Extract the (x, y) coordinate from the center of the cell holding the provided text.  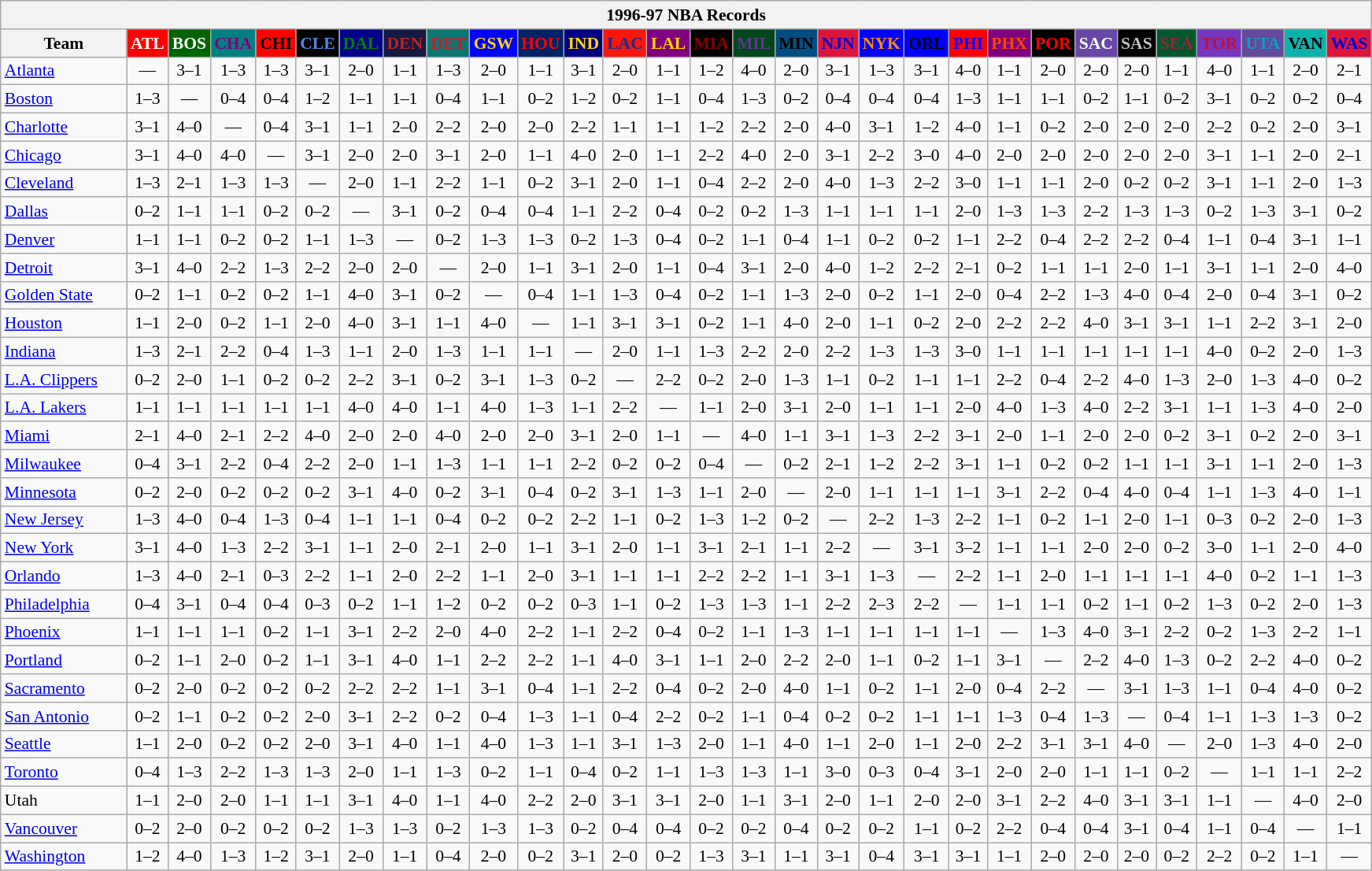
Toronto (64, 773)
DAL (361, 43)
Seattle (64, 744)
New York (64, 548)
Cleveland (64, 183)
NYK (882, 43)
Team (64, 43)
Charlotte (64, 128)
San Antonio (64, 717)
CHI (276, 43)
L.A. Lakers (64, 408)
DET (449, 43)
LAC (625, 43)
TOR (1220, 43)
Boston (64, 99)
SAS (1137, 43)
SAC (1096, 43)
Golden State (64, 295)
New Jersey (64, 520)
LAL (669, 43)
Houston (64, 324)
BOS (189, 43)
Philadelphia (64, 604)
MIN (796, 43)
L.A. Clippers (64, 380)
Orlando (64, 576)
POR (1053, 43)
MIL (754, 43)
IND (583, 43)
Chicago (64, 155)
Milwaukee (64, 464)
Sacramento (64, 688)
DEN (405, 43)
Atlanta (64, 71)
GSW (494, 43)
1996-97 NBA Records (686, 15)
ATL (148, 43)
Vancouver (64, 828)
PHX (1009, 43)
WAS (1349, 43)
Miami (64, 436)
3–2 (968, 548)
PHI (968, 43)
Denver (64, 239)
ORL (927, 43)
Minnesota (64, 492)
Detroit (64, 268)
Utah (64, 801)
Indiana (64, 352)
2–3 (882, 604)
Portland (64, 661)
MIA (711, 43)
Washington (64, 857)
NJN (838, 43)
Dallas (64, 212)
SEA (1177, 43)
UTA (1263, 43)
CLE (318, 43)
Phoenix (64, 632)
VAN (1306, 43)
HOU (540, 43)
CHA (233, 43)
